Locate the cell with the specified text and output its (x, y) center coordinate. 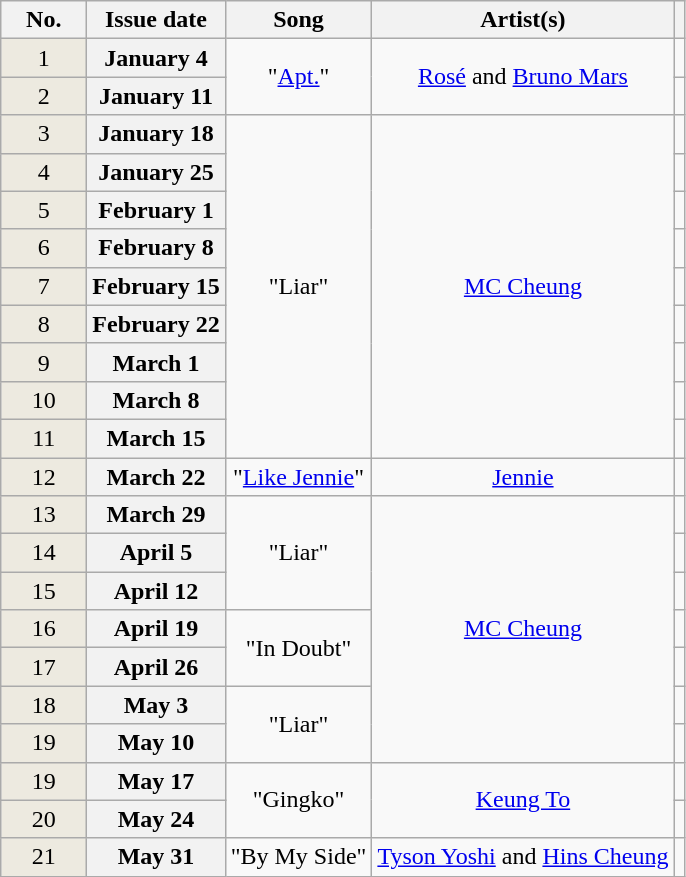
March 22 (156, 477)
"By My Side" (298, 857)
4 (44, 172)
May 10 (156, 743)
Jennie (523, 477)
April 26 (156, 667)
"Gingko" (298, 800)
"Like Jennie" (298, 477)
April 5 (156, 553)
February 22 (156, 324)
February 15 (156, 286)
May 17 (156, 781)
May 24 (156, 819)
Issue date (156, 20)
Rosé and Bruno Mars (523, 77)
21 (44, 857)
12 (44, 477)
8 (44, 324)
11 (44, 438)
1 (44, 58)
April 19 (156, 629)
6 (44, 248)
17 (44, 667)
3 (44, 134)
"In Doubt" (298, 648)
"Apt." (298, 77)
April 12 (156, 591)
15 (44, 591)
Keung To (523, 800)
February 1 (156, 210)
2 (44, 96)
7 (44, 286)
Tyson Yoshi and Hins Cheung (523, 857)
May 31 (156, 857)
January 4 (156, 58)
Song (298, 20)
9 (44, 362)
January 18 (156, 134)
10 (44, 400)
16 (44, 629)
March 29 (156, 515)
February 8 (156, 248)
January 11 (156, 96)
Artist(s) (523, 20)
March 8 (156, 400)
May 3 (156, 705)
No. (44, 20)
March 1 (156, 362)
January 25 (156, 172)
13 (44, 515)
18 (44, 705)
14 (44, 553)
20 (44, 819)
March 15 (156, 438)
5 (44, 210)
